Identify which cell holds the provided text, then report its [X, Y] central coordinate. 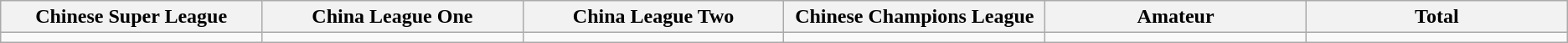
Chinese Champions League [915, 17]
China League One [392, 17]
China League Two [653, 17]
Chinese Super League [132, 17]
Total [1436, 17]
Amateur [1176, 17]
